From the cell containing the given text, extract its center point as (x, y) coordinate. 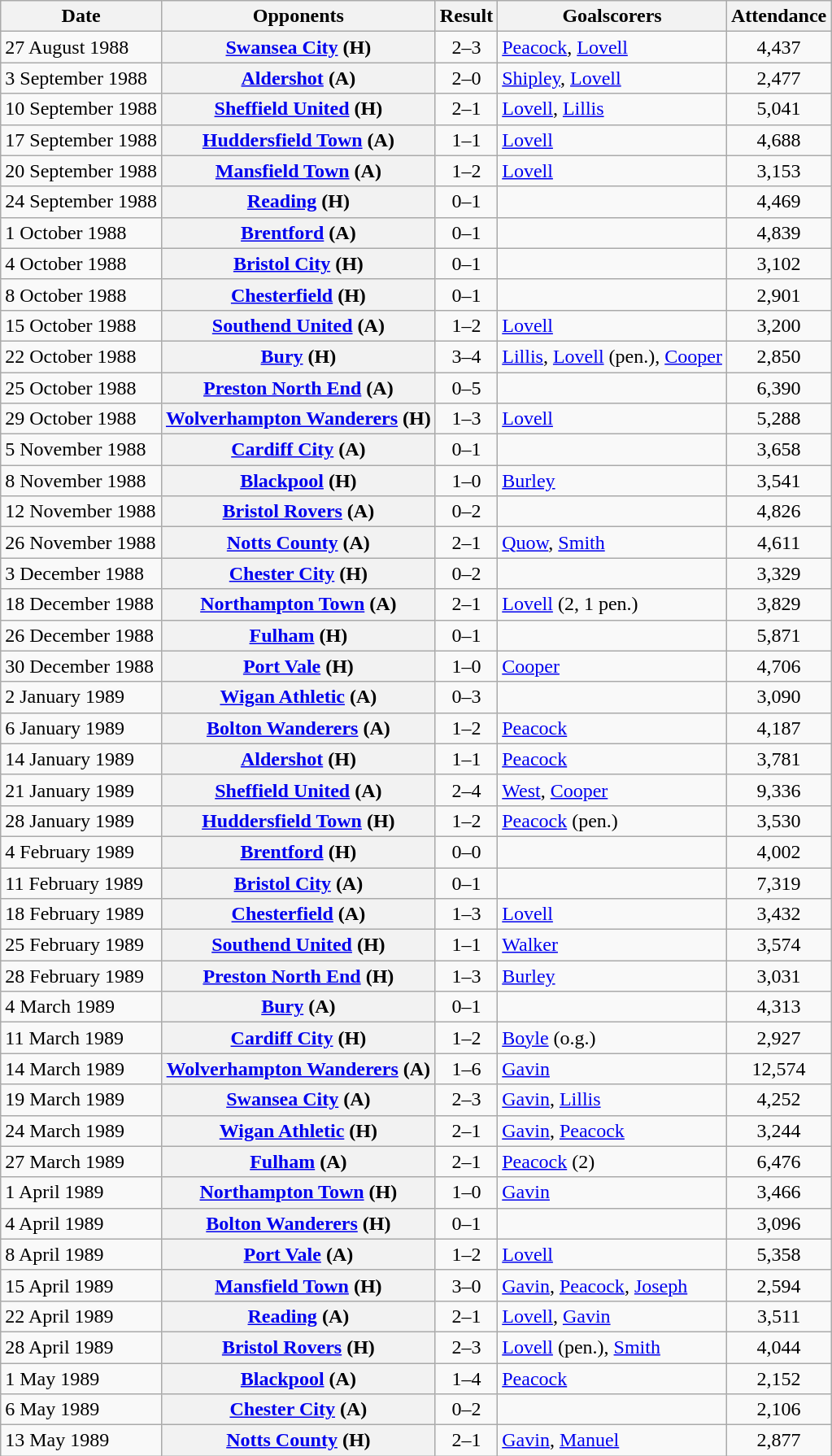
4,826 (778, 512)
2,152 (778, 1379)
Mansfield Town (A) (298, 171)
Preston North End (A) (298, 388)
2,850 (778, 356)
Peacock (2) (612, 1162)
9,336 (778, 790)
Shipley, Lovell (612, 78)
4,469 (778, 202)
5,871 (778, 635)
4,252 (778, 1100)
3,541 (778, 481)
2–4 (466, 790)
29 October 1988 (81, 419)
4,706 (778, 666)
26 November 1988 (81, 543)
24 March 1989 (81, 1131)
2,106 (778, 1410)
Bury (A) (298, 1007)
Wigan Athletic (H) (298, 1131)
Aldershot (H) (298, 759)
Gavin, Manuel (612, 1441)
Lillis, Lovell (pen.), Cooper (612, 356)
1–4 (466, 1379)
Sheffield United (A) (298, 790)
30 December 1988 (81, 666)
28 April 1989 (81, 1347)
Wolverhampton Wanderers (H) (298, 419)
1–6 (466, 1069)
0–5 (466, 388)
10 September 1988 (81, 109)
4,313 (778, 1007)
3,658 (778, 450)
3,329 (778, 573)
Port Vale (H) (298, 666)
Result (466, 16)
West, Cooper (612, 790)
Peacock (pen.) (612, 821)
Wigan Athletic (A) (298, 697)
3,574 (778, 945)
3,096 (778, 1223)
Chesterfield (A) (298, 914)
4 March 1989 (81, 1007)
8 November 1988 (81, 481)
22 April 1989 (81, 1316)
Bristol City (H) (298, 264)
5,358 (778, 1254)
Cardiff City (A) (298, 450)
3,244 (778, 1131)
3,466 (778, 1192)
Goalscorers (612, 16)
3,829 (778, 604)
Huddersfield Town (H) (298, 821)
3,511 (778, 1316)
Peacock, Lovell (612, 47)
3,200 (778, 325)
24 September 1988 (81, 202)
11 March 1989 (81, 1038)
Cooper (612, 666)
3 September 1988 (81, 78)
2,877 (778, 1441)
4,002 (778, 852)
Chester City (H) (298, 573)
Notts County (A) (298, 543)
Gavin, Peacock (612, 1131)
5,041 (778, 109)
0–3 (466, 697)
Southend United (H) (298, 945)
3–4 (466, 356)
15 October 1988 (81, 325)
Huddersfield Town (A) (298, 140)
Bolton Wanderers (A) (298, 728)
7,319 (778, 883)
2,901 (778, 294)
25 February 1989 (81, 945)
12,574 (778, 1069)
6,476 (778, 1162)
4,187 (778, 728)
19 March 1989 (81, 1100)
4,611 (778, 543)
3,530 (778, 821)
Fulham (A) (298, 1162)
1 May 1989 (81, 1379)
18 December 1988 (81, 604)
Chester City (A) (298, 1410)
3,781 (778, 759)
4,839 (778, 233)
1 October 1988 (81, 233)
Opponents (298, 16)
Notts County (H) (298, 1441)
Lovell, Gavin (612, 1316)
Bolton Wanderers (H) (298, 1223)
Aldershot (A) (298, 78)
3,102 (778, 264)
28 February 1989 (81, 976)
Bristol City (A) (298, 883)
4,688 (778, 140)
0–0 (466, 852)
1 April 1989 (81, 1192)
4 October 1988 (81, 264)
Brentford (H) (298, 852)
3,432 (778, 914)
8 October 1988 (81, 294)
3,031 (778, 976)
20 September 1988 (81, 171)
Wolverhampton Wanderers (A) (298, 1069)
6 May 1989 (81, 1410)
12 November 1988 (81, 512)
Blackpool (A) (298, 1379)
Lovell (pen.), Smith (612, 1347)
3 December 1988 (81, 573)
8 April 1989 (81, 1254)
22 October 1988 (81, 356)
Fulham (H) (298, 635)
Swansea City (H) (298, 47)
2 January 1989 (81, 697)
21 January 1989 (81, 790)
Bristol Rovers (H) (298, 1347)
Northampton Town (A) (298, 604)
Gavin, Lillis (612, 1100)
5 November 1988 (81, 450)
Southend United (A) (298, 325)
Sheffield United (H) (298, 109)
Bristol Rovers (A) (298, 512)
11 February 1989 (81, 883)
4,437 (778, 47)
Swansea City (A) (298, 1100)
Boyle (o.g.) (612, 1038)
Quow, Smith (612, 543)
Chesterfield (H) (298, 294)
26 December 1988 (81, 635)
Gavin, Peacock, Joseph (612, 1285)
2,477 (778, 78)
Lovell (2, 1 pen.) (612, 604)
Walker (612, 945)
Northampton Town (H) (298, 1192)
Brentford (A) (298, 233)
Preston North End (H) (298, 976)
5,288 (778, 419)
18 February 1989 (81, 914)
Date (81, 16)
27 March 1989 (81, 1162)
Mansfield Town (H) (298, 1285)
4 February 1989 (81, 852)
17 September 1988 (81, 140)
3,153 (778, 171)
15 April 1989 (81, 1285)
25 October 1988 (81, 388)
Reading (A) (298, 1316)
27 August 1988 (81, 47)
14 January 1989 (81, 759)
28 January 1989 (81, 821)
Lovell, Lillis (612, 109)
2,927 (778, 1038)
Blackpool (H) (298, 481)
6,390 (778, 388)
2–0 (466, 78)
Cardiff City (H) (298, 1038)
6 January 1989 (81, 728)
Bury (H) (298, 356)
3,090 (778, 697)
13 May 1989 (81, 1441)
3–0 (466, 1285)
2,594 (778, 1285)
14 March 1989 (81, 1069)
4 April 1989 (81, 1223)
Reading (H) (298, 202)
Attendance (778, 16)
4,044 (778, 1347)
Port Vale (A) (298, 1254)
